Search for the cell housing the specified text and yield its (x, y) center coordinate. 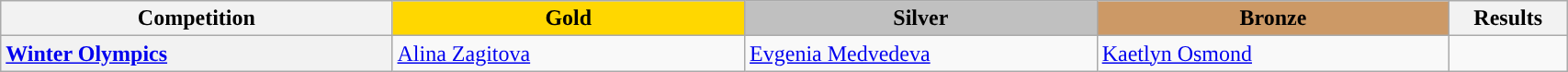
Alina Zagitova (569, 54)
Evgenia Medvedeva (921, 54)
Silver (921, 18)
Kaetlyn Osmond (1273, 54)
Competition (197, 18)
Bronze (1273, 18)
Results (1508, 18)
Gold (569, 18)
Winter Olympics (197, 54)
